Extract the (x, y) coordinate from the center of the cell holding the provided text.  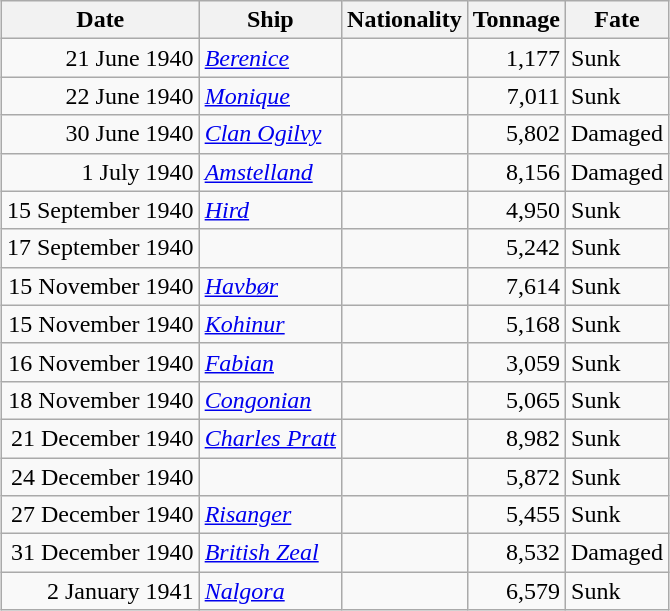
Monique (270, 96)
16 November 1940 (100, 362)
5,802 (516, 134)
Risanger (270, 515)
1,177 (516, 58)
22 June 1940 (100, 96)
Hird (270, 210)
27 December 1940 (100, 515)
5,168 (516, 324)
1 July 1940 (100, 172)
21 June 1940 (100, 58)
Fate (618, 20)
2 January 1941 (100, 591)
6,579 (516, 591)
18 November 1940 (100, 400)
17 September 1940 (100, 248)
Clan Ogilvy (270, 134)
Berenice (270, 58)
5,242 (516, 248)
3,059 (516, 362)
5,065 (516, 400)
8,982 (516, 438)
Congonian (270, 400)
Date (100, 20)
30 June 1940 (100, 134)
8,532 (516, 553)
Kohinur (270, 324)
15 September 1940 (100, 210)
Fabian (270, 362)
Tonnage (516, 20)
21 December 1940 (100, 438)
4,950 (516, 210)
British Zeal (270, 553)
7,614 (516, 286)
8,156 (516, 172)
5,872 (516, 477)
24 December 1940 (100, 477)
Ship (270, 20)
Havbør (270, 286)
Nalgora (270, 591)
Charles Pratt (270, 438)
Nationality (405, 20)
31 December 1940 (100, 553)
Amstelland (270, 172)
5,455 (516, 515)
7,011 (516, 96)
